Output the [x, y] coordinate of the center of the cell containing the given text.  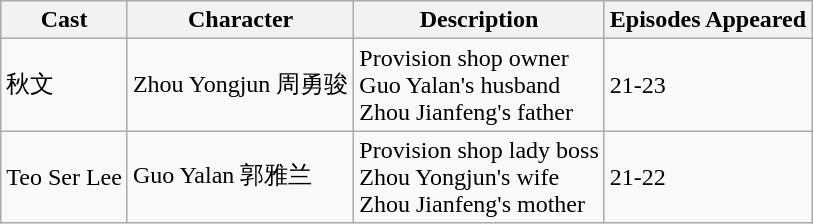
Description [479, 20]
Teo Ser Lee [64, 177]
Cast [64, 20]
21-23 [708, 85]
Zhou Yongjun 周勇骏 [240, 85]
Guo Yalan 郭雅兰 [240, 177]
Character [240, 20]
21-22 [708, 177]
Provision shop lady boss Zhou Yongjun's wife Zhou Jianfeng's mother [479, 177]
Episodes Appeared [708, 20]
Provision shop owner Guo Yalan's husband Zhou Jianfeng's father [479, 85]
秋文 [64, 85]
